For the text-containing cell, return its midpoint in [x, y] coordinate format. 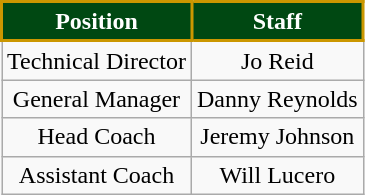
Danny Reynolds [277, 99]
Will Lucero [277, 175]
Assistant Coach [97, 175]
Position [97, 22]
Jeremy Johnson [277, 137]
Jo Reid [277, 60]
Technical Director [97, 60]
Staff [277, 22]
Head Coach [97, 137]
General Manager [97, 99]
